Determine the [X, Y] coordinate at the center of the cell enclosing the given text.  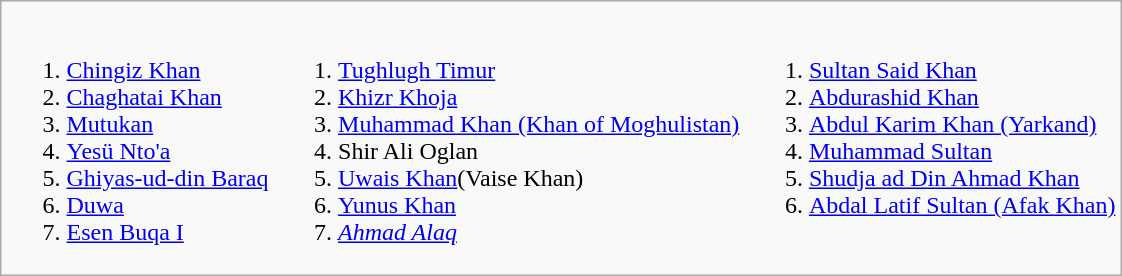
Chingiz Khan Chaghatai Khan Mutukan Yesü Nto'a Ghiyas-ud-din Baraq Duwa Esen Buqa I [137, 138]
Sultan Said Khan Abdurashid Khan Abdul Karim Khan (Yarkand) Muhammad Sultan Shudja ad Din Ahmad Khan Abdal Latif Sultan (Afak Khan) [932, 138]
Tughlugh Timur Khizr Khoja Muhammad Khan (Khan of Moghulistan) Shir Ali Oglan Uwais Khan(Vaise Khan) Yunus Khan Ahmad Alaq [508, 138]
